Scan for the cell matching the given text and deliver its (x, y) coordinate at center. 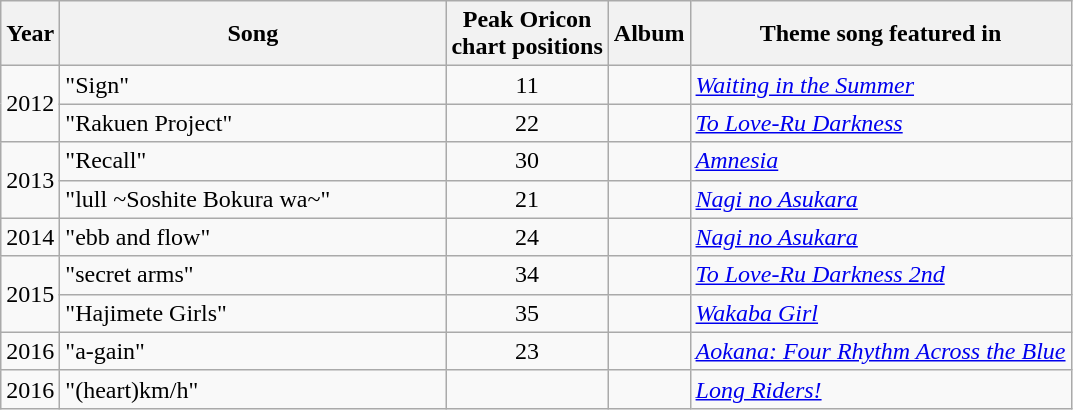
2014 (30, 237)
35 (527, 313)
2013 (30, 180)
To Love-Ru Darkness (880, 123)
Album (649, 34)
Year (30, 34)
Waiting in the Summer (880, 85)
"lull ~Soshite Bokura wa~" (253, 199)
"Hajimete Girls" (253, 313)
Aokana: Four Rhythm Across the Blue (880, 351)
Theme song featured in (880, 34)
22 (527, 123)
30 (527, 161)
"Rakuen Project" (253, 123)
11 (527, 85)
"Sign" (253, 85)
34 (527, 275)
"secret arms" (253, 275)
21 (527, 199)
"(heart)km/h" (253, 389)
Song (253, 34)
Peak Oricon chart positions (527, 34)
Amnesia (880, 161)
2015 (30, 294)
"ebb and flow" (253, 237)
2012 (30, 104)
24 (527, 237)
23 (527, 351)
"Recall" (253, 161)
To Love-Ru Darkness 2nd (880, 275)
Wakaba Girl (880, 313)
"a-gain" (253, 351)
Long Riders! (880, 389)
